For the text-containing cell, return its midpoint in (x, y) coordinate format. 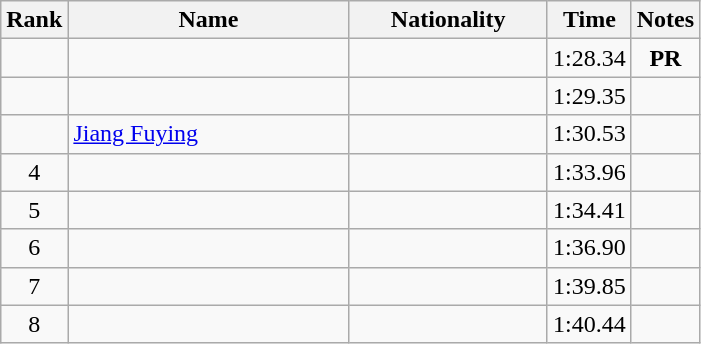
1:30.53 (589, 134)
1:34.41 (589, 210)
5 (34, 210)
4 (34, 172)
Time (589, 20)
6 (34, 248)
PR (665, 58)
1:33.96 (589, 172)
8 (34, 324)
Nationality (448, 20)
1:28.34 (589, 58)
Notes (665, 20)
1:36.90 (589, 248)
Name (208, 20)
Jiang Fuying (208, 134)
1:39.85 (589, 286)
Rank (34, 20)
7 (34, 286)
1:29.35 (589, 96)
1:40.44 (589, 324)
